Output the [X, Y] coordinate of the center of the cell containing the given text.  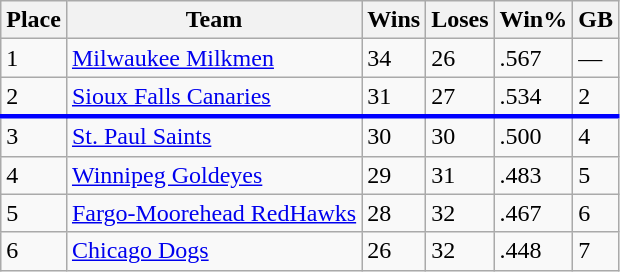
Team [214, 20]
27 [460, 97]
7 [596, 251]
Milwaukee Milkmen [214, 58]
St. Paul Saints [214, 136]
GB [596, 20]
.567 [534, 58]
.448 [534, 251]
28 [394, 213]
29 [394, 175]
.500 [534, 136]
.483 [534, 175]
Wins [394, 20]
Fargo-Moorehead RedHawks [214, 213]
Winnipeg Goldeyes [214, 175]
3 [34, 136]
1 [34, 58]
Loses [460, 20]
— [596, 58]
Sioux Falls Canaries [214, 97]
Chicago Dogs [214, 251]
Win% [534, 20]
Place [34, 20]
34 [394, 58]
.534 [534, 97]
.467 [534, 213]
